From the cell containing the given text, extract its center point as (x, y) coordinate. 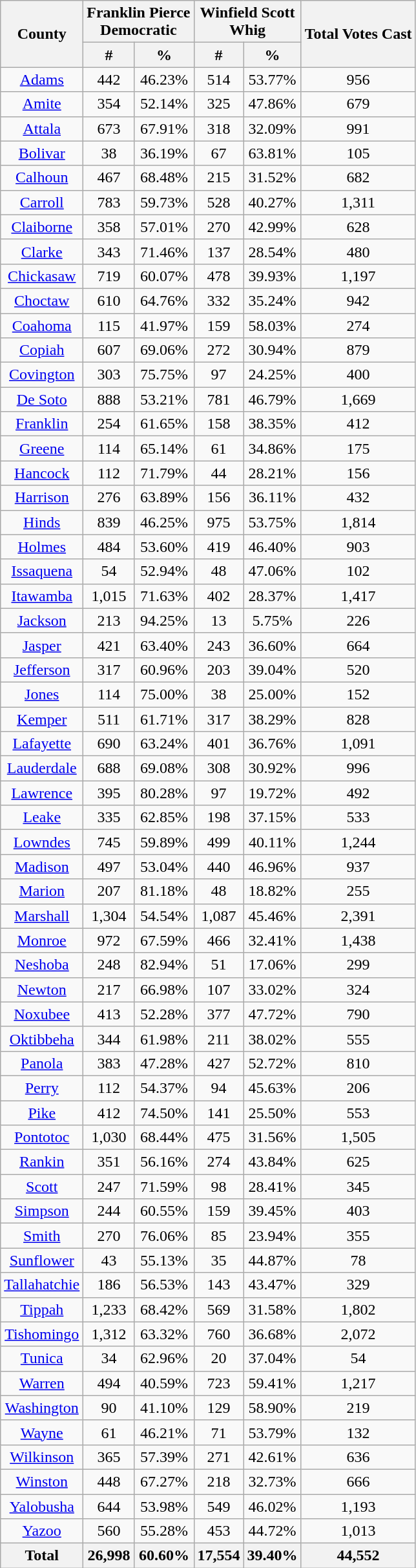
39.40% (273, 1556)
54.37% (164, 1088)
30.92% (273, 768)
Panola (42, 1063)
790 (358, 1014)
39.45% (273, 1211)
Tunica (42, 1359)
Hinds (42, 522)
688 (109, 768)
344 (109, 1039)
1,233 (109, 1309)
81.18% (164, 891)
432 (358, 498)
Holmes (42, 547)
175 (358, 449)
53.60% (164, 547)
46.40% (273, 547)
427 (218, 1063)
975 (218, 522)
903 (358, 547)
Lauderdale (42, 768)
419 (218, 547)
37.15% (273, 818)
1,669 (358, 399)
60.55% (164, 1211)
760 (218, 1334)
401 (218, 744)
810 (358, 1063)
Sunflower (42, 1260)
35 (218, 1260)
36.11% (273, 498)
Jasper (42, 645)
723 (218, 1383)
745 (109, 842)
Itawamba (42, 596)
67.27% (164, 1481)
61.65% (164, 424)
94.25% (164, 620)
1,802 (358, 1309)
43 (109, 1260)
Winston (42, 1481)
33.02% (273, 990)
Yazoo (42, 1531)
839 (109, 522)
36.19% (164, 153)
272 (218, 350)
41.10% (164, 1408)
26,998 (109, 1556)
60.96% (164, 670)
478 (218, 276)
937 (358, 867)
254 (109, 424)
1,312 (109, 1334)
Pike (42, 1112)
17.06% (273, 965)
Noxubee (42, 1014)
42.61% (273, 1457)
Covington (42, 375)
55.13% (164, 1260)
59.89% (164, 842)
53.98% (164, 1507)
956 (358, 79)
355 (358, 1236)
52.94% (164, 571)
Monroe (42, 940)
421 (109, 645)
226 (358, 620)
52.72% (273, 1063)
40.59% (164, 1383)
52.28% (164, 1014)
996 (358, 768)
67 (218, 153)
480 (358, 251)
533 (358, 818)
60.60% (164, 1556)
36.76% (273, 744)
1,217 (358, 1383)
Lawrence (42, 793)
31.56% (273, 1138)
64.76% (164, 301)
40.11% (273, 842)
440 (218, 867)
1,505 (358, 1138)
888 (109, 399)
Neshoba (42, 965)
47.06% (273, 571)
Franklin PierceDemocratic (138, 22)
107 (218, 990)
332 (218, 301)
2,072 (358, 1334)
255 (358, 891)
Wilkinson (42, 1457)
71 (218, 1432)
75.75% (164, 375)
636 (358, 1457)
Adams (42, 79)
549 (218, 1507)
1,087 (218, 916)
53.04% (164, 867)
115 (109, 325)
47.28% (164, 1063)
28.54% (273, 251)
68.42% (164, 1309)
82.94% (164, 965)
413 (109, 1014)
358 (109, 227)
52.14% (164, 104)
58.03% (273, 325)
1,013 (358, 1531)
25.50% (273, 1112)
690 (109, 744)
40.27% (273, 202)
25.00% (273, 694)
38.02% (273, 1039)
Tippah (42, 1309)
497 (109, 867)
403 (358, 1211)
991 (358, 129)
23.94% (273, 1236)
203 (218, 670)
38.35% (273, 424)
Scott (42, 1187)
59.73% (164, 202)
Kemper (42, 719)
43.84% (273, 1162)
1,304 (109, 916)
553 (358, 1112)
44.72% (273, 1531)
Yalobusha (42, 1507)
494 (109, 1383)
Smith (42, 1236)
46.21% (164, 1432)
1,197 (358, 276)
20 (218, 1359)
343 (109, 251)
Hancock (42, 473)
402 (218, 596)
46.23% (164, 79)
66.98% (164, 990)
Issaquena (42, 571)
36.60% (273, 645)
467 (109, 178)
45.63% (273, 1088)
219 (358, 1408)
71.46% (164, 251)
345 (358, 1187)
218 (218, 1481)
44 (218, 473)
59.41% (273, 1383)
35.24% (273, 301)
46.96% (273, 867)
Franklin (42, 424)
71.79% (164, 473)
28.21% (273, 473)
1,311 (358, 202)
105 (358, 153)
243 (218, 645)
67.91% (164, 129)
271 (218, 1457)
46.02% (273, 1507)
213 (109, 620)
Attala (42, 129)
68.48% (164, 178)
492 (358, 793)
57.39% (164, 1457)
Pontotoc (42, 1138)
484 (109, 547)
69.06% (164, 350)
85 (218, 1236)
528 (218, 202)
90 (109, 1408)
38.29% (273, 719)
207 (109, 891)
448 (109, 1481)
377 (218, 1014)
1,244 (358, 842)
628 (358, 227)
Amite (42, 104)
63.24% (164, 744)
Marion (42, 891)
365 (109, 1457)
Lafayette (42, 744)
46.25% (164, 522)
61.71% (164, 719)
39.93% (273, 276)
555 (358, 1039)
879 (358, 350)
Greene (42, 449)
Washington (42, 1408)
137 (218, 251)
Jefferson (42, 670)
53.79% (273, 1432)
354 (109, 104)
75.00% (164, 694)
71.63% (164, 596)
206 (358, 1088)
129 (218, 1408)
Rankin (42, 1162)
644 (109, 1507)
141 (218, 1112)
Lowndes (42, 842)
41.97% (164, 325)
511 (109, 719)
Madison (42, 867)
54.54% (164, 916)
303 (109, 375)
13 (218, 620)
1,015 (109, 596)
335 (109, 818)
781 (218, 399)
453 (218, 1531)
152 (358, 694)
58.90% (273, 1408)
942 (358, 301)
664 (358, 645)
53.77% (273, 79)
Carroll (42, 202)
560 (109, 1531)
61.98% (164, 1039)
63.89% (164, 498)
351 (109, 1162)
60.07% (164, 276)
682 (358, 178)
143 (218, 1285)
80.28% (164, 793)
Copiah (42, 350)
62.85% (164, 818)
1,030 (109, 1138)
308 (218, 768)
47.72% (273, 1014)
1,417 (358, 596)
1,193 (358, 1507)
Chickasaw (42, 276)
2,391 (358, 916)
198 (218, 818)
18.82% (273, 891)
28.41% (273, 1187)
329 (358, 1285)
46.79% (273, 399)
Wayne (42, 1432)
34.86% (273, 449)
Oktibbeha (42, 1039)
39.04% (273, 670)
244 (109, 1211)
158 (218, 424)
499 (218, 842)
78 (358, 1260)
76.06% (164, 1236)
783 (109, 202)
32.41% (273, 940)
Harrison (42, 498)
74.50% (164, 1112)
45.46% (273, 916)
276 (109, 498)
383 (109, 1063)
32.09% (273, 129)
299 (358, 965)
324 (358, 990)
19.72% (273, 793)
51 (218, 965)
44,552 (358, 1556)
67.59% (164, 940)
62.96% (164, 1359)
Leake (42, 818)
625 (358, 1162)
475 (218, 1138)
Jackson (42, 620)
972 (109, 940)
215 (218, 178)
Bolivar (42, 153)
395 (109, 793)
Jones (42, 694)
Clarke (42, 251)
24.25% (273, 375)
400 (358, 375)
520 (358, 670)
318 (218, 129)
Marshall (42, 916)
Tishomingo (42, 1334)
94 (218, 1088)
186 (109, 1285)
47.86% (273, 104)
55.28% (164, 1531)
De Soto (42, 399)
32.73% (273, 1481)
42.99% (273, 227)
28.37% (273, 596)
56.16% (164, 1162)
247 (109, 1187)
132 (358, 1432)
828 (358, 719)
610 (109, 301)
71.59% (164, 1187)
30.94% (273, 350)
Claiborne (42, 227)
34 (109, 1359)
36.68% (273, 1334)
Simpson (42, 1211)
211 (218, 1039)
31.52% (273, 178)
Calhoun (42, 178)
63.32% (164, 1334)
1,814 (358, 522)
719 (109, 276)
County (42, 34)
31.58% (273, 1309)
5.75% (273, 620)
65.14% (164, 449)
53.21% (164, 399)
248 (109, 965)
63.81% (273, 153)
69.08% (164, 768)
Total Votes Cast (358, 34)
Winfield ScottWhig (247, 22)
569 (218, 1309)
607 (109, 350)
37.04% (273, 1359)
102 (358, 571)
673 (109, 129)
217 (109, 990)
442 (109, 79)
466 (218, 940)
44.87% (273, 1260)
43.47% (273, 1285)
514 (218, 79)
325 (218, 104)
56.53% (164, 1285)
68.44% (164, 1138)
57.01% (164, 227)
Total (42, 1556)
53.75% (273, 522)
Newton (42, 990)
Tallahatchie (42, 1285)
Coahoma (42, 325)
17,554 (218, 1556)
63.40% (164, 645)
98 (218, 1187)
1,438 (358, 940)
Choctaw (42, 301)
679 (358, 104)
666 (358, 1481)
1,091 (358, 744)
Warren (42, 1383)
Perry (42, 1088)
